Detect which cell encompasses the target text, then output its [X, Y] center coordinate. 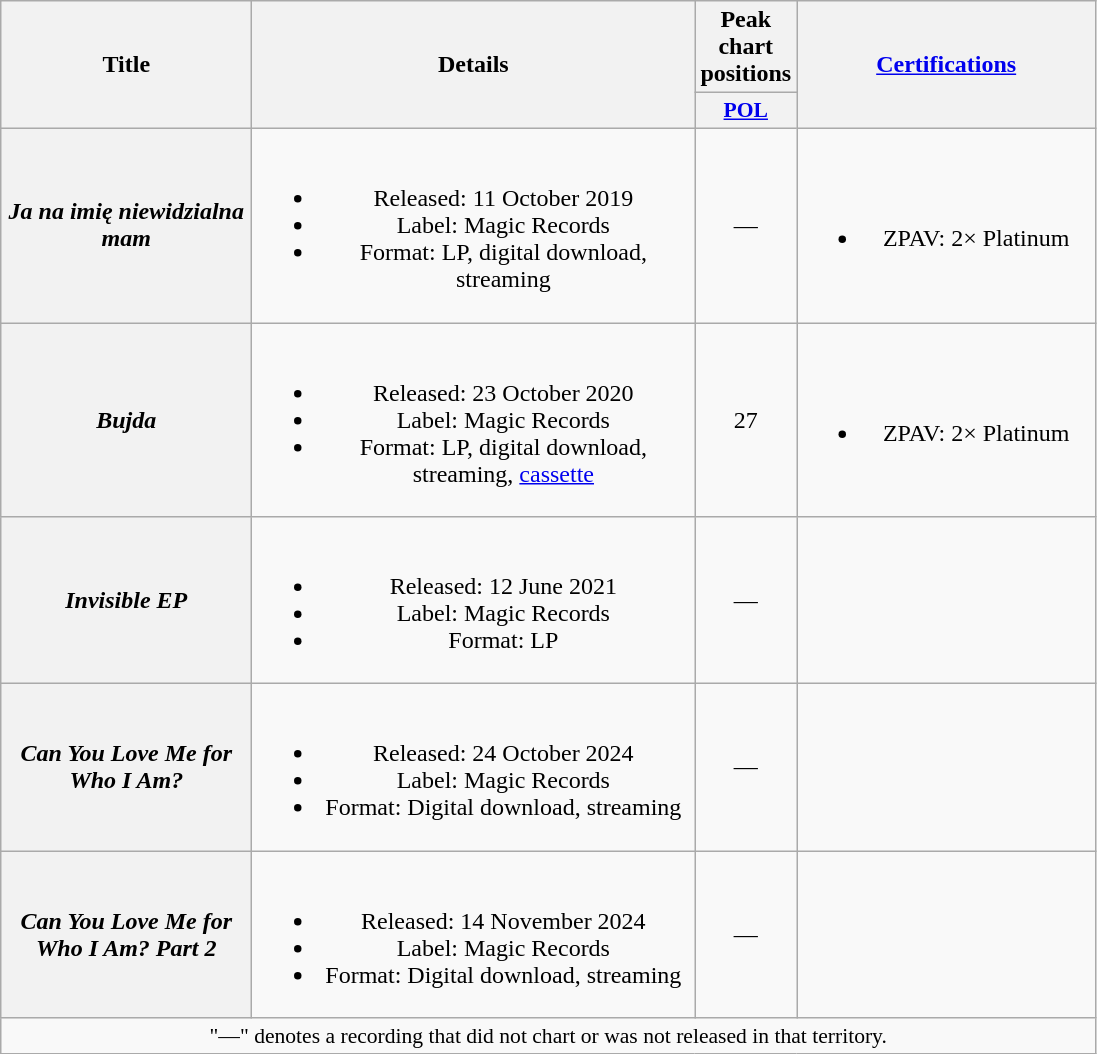
"—" denotes a recording that did not chart or was not released in that territory. [548, 1036]
Released: 14 November 2024Label: Magic RecordsFormat: Digital download, streaming [474, 934]
Can You Love Me for Who I Am? [126, 768]
Invisible EP [126, 600]
Released: 23 October 2020Label: Magic RecordsFormat: LP, digital download, streaming, cassette [474, 419]
POL [746, 111]
Ja na imię niewidzialna mam [126, 225]
Peak chart positions [746, 47]
Bujda [126, 419]
Released: 11 October 2019Label: Magic RecordsFormat: LP, digital download, streaming [474, 225]
27 [746, 419]
Title [126, 65]
Released: 12 June 2021Label: Magic RecordsFormat: LP [474, 600]
Released: 24 October 2024Label: Magic RecordsFormat: Digital download, streaming [474, 768]
Details [474, 65]
Certifications [946, 65]
Can You Love Me for Who I Am? Part 2 [126, 934]
